Locate the cell with the specified text and output its (X, Y) center coordinate. 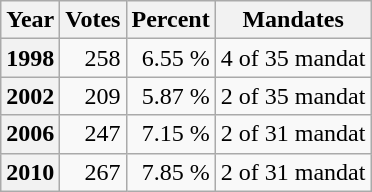
7.15 % (170, 134)
2002 (30, 96)
7.85 % (170, 172)
2010 (30, 172)
5.87 % (170, 96)
247 (93, 134)
Mandates (293, 20)
6.55 % (170, 58)
209 (93, 96)
2 of 35 mandat (293, 96)
4 of 35 mandat (293, 58)
Year (30, 20)
Votes (93, 20)
258 (93, 58)
1998 (30, 58)
Percent (170, 20)
267 (93, 172)
2006 (30, 134)
